From the cell containing the given text, extract its center point as (X, Y) coordinate. 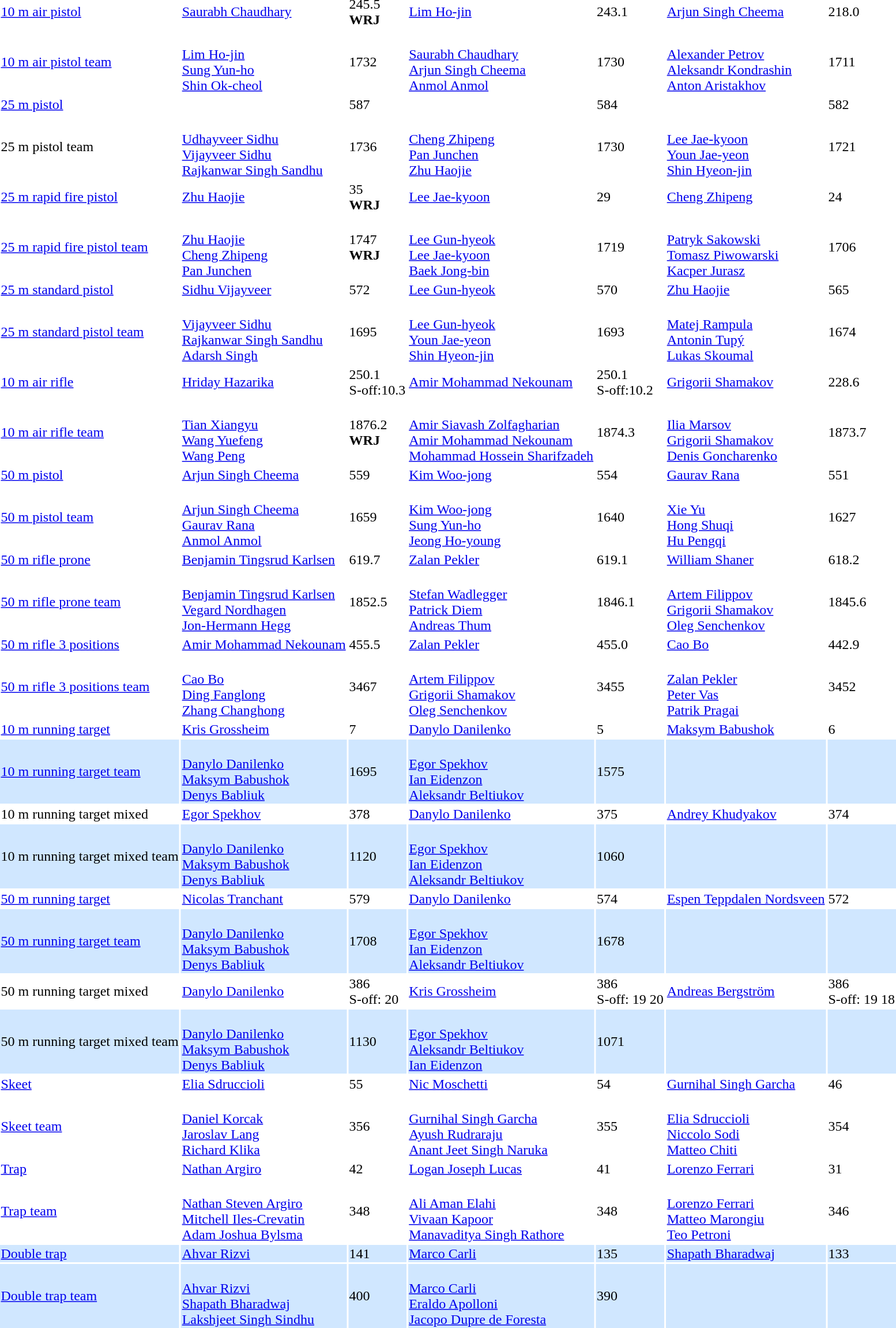
10 m air rifle team (90, 433)
1678 (631, 941)
250.1S-off:10.3 (377, 382)
1627 (861, 517)
Matej RampulaAntonin TupýLukas Skoumal (746, 332)
Trap team (90, 1211)
Alexander PetrovAleksandr KondrashinAnton Aristakhov (746, 62)
619.1 (631, 560)
Gurnihal Singh GarchaAyush RudrarajuAnant Jeet Singh Naruka (502, 1126)
10 m air pistol team (90, 62)
25 m rapid fire pistol team (90, 247)
Cao BoDing FanglongZhang Changhong (264, 686)
455.0 (631, 644)
574 (631, 899)
Lorenzo Ferrari (746, 1169)
46 (861, 1084)
Daniel KorcakJaroslav LangRichard Klika (264, 1126)
618.2 (861, 560)
559 (377, 475)
10 m running target (90, 729)
Ahvar Rizvi (264, 1254)
Lee Gun-hyeok (502, 290)
1071 (631, 1042)
54 (631, 1084)
Cheng ZhipengPan JunchenZhu Haojie (502, 147)
50 m rifle prone team (90, 602)
Stefan WadleggerPatrick DiemAndreas Thum (502, 602)
Zhu HaojieCheng ZhipengPan Junchen (264, 247)
Nic Moschetti (502, 1084)
Gaurav Rana (746, 475)
375 (631, 814)
Tian XiangyuWang YuefengWang Peng (264, 433)
565 (861, 290)
Nathan Steven ArgiroMitchell Iles-CrevatinAdam Joshua Bylsma (264, 1211)
250.1S-off:10.2 (631, 382)
Saurabh ChaudharyArjun Singh CheemaAnmol Anmol (502, 62)
455.5 (377, 644)
1736 (377, 147)
354 (861, 1126)
Egor Spekhov (264, 814)
50 m rifle 3 positions team (90, 686)
29 (631, 197)
5 (631, 729)
50 m running target mixed (90, 991)
400 (377, 1296)
619.7 (377, 560)
1719 (631, 247)
7 (377, 729)
Benjamin Tingsrud Karlsen (264, 560)
Cao Bo (746, 644)
551 (861, 475)
356 (377, 1126)
1874.3 (631, 433)
141 (377, 1254)
50 m running target (90, 899)
355 (631, 1126)
50 m pistol team (90, 517)
Hriday Hazarika (264, 382)
41 (631, 1169)
Skeet (90, 1084)
1721 (861, 147)
1873.7 (861, 433)
Egor SpekhovAleksandr BeltiukovIan Eidenzon (502, 1042)
25 m standard pistol (90, 290)
1876.2 WRJ (377, 433)
135 (631, 1254)
42 (377, 1169)
570 (631, 290)
Lorenzo FerrariMatteo MarongiuTeo Petroni (746, 1211)
Amir Siavash Zolfagharian Amir Mohammad NekounamMohammad Hossein Sharifzadeh (502, 433)
Udhayveer SidhuVijayveer SidhuRajkanwar Singh Sandhu (264, 147)
50 m running target mixed team (90, 1042)
25 m standard pistol team (90, 332)
10 m running target mixed (90, 814)
25 m pistol (90, 104)
William Shaner (746, 560)
390 (631, 1296)
1693 (631, 332)
386 S-off: 19 18 (861, 991)
554 (631, 475)
582 (861, 104)
1846.1 (631, 602)
1852.5 (377, 602)
Elia Sdruccioli (264, 1084)
Grigorii Shamakov (746, 382)
Lee Jae-kyoon (502, 197)
Lim Ho-jinSung Yun-hoShin Ok-cheol (264, 62)
Shapath Bharadwaj (746, 1254)
1732 (377, 62)
3467 (377, 686)
Lee Gun-hyeokYoun Jae-yeonShin Hyeon-jin (502, 332)
Double trap (90, 1254)
50 m pistol (90, 475)
31 (861, 1169)
346 (861, 1211)
Vijayveer SidhuRajkanwar Singh SandhuAdarsh Singh (264, 332)
1060 (631, 856)
1659 (377, 517)
Arjun Singh CheemaGaurav RanaAnmol Anmol (264, 517)
133 (861, 1254)
Kim Woo-jongSung Yun-hoJeong Ho-young (502, 517)
1640 (631, 517)
Zalan PeklerPeter VasPatrik Pragai (746, 686)
Lee Gun-hyeokLee Jae-kyoonBaek Jong-bin (502, 247)
Xie YuHong ShuqiHu Pengqi (746, 517)
Ilia MarsovGrigorii ShamakovDenis Goncharenko (746, 433)
55 (377, 1084)
Skeet team (90, 1126)
1845.6 (861, 602)
Ali Aman ElahiVivaan KapoorManavaditya Singh Rathore (502, 1211)
Logan Joseph Lucas (502, 1169)
1708 (377, 941)
50 m rifle prone (90, 560)
Ahvar RizviShapath BharadwajLakshjeet Singh Sindhu (264, 1296)
Arjun Singh Cheema (264, 475)
Sidhu Vijayveer (264, 290)
Double trap team (90, 1296)
10 m running target team (90, 772)
386 S-off: 20 (377, 991)
1747 WRJ (377, 247)
Trap (90, 1169)
Marco Carli (502, 1254)
35 WRJ (377, 197)
378 (377, 814)
Nicolas Tranchant (264, 899)
50 m rifle 3 positions (90, 644)
3452 (861, 686)
1575 (631, 772)
6 (861, 729)
3455 (631, 686)
Gurnihal Singh Garcha (746, 1084)
Kim Woo-jong (502, 475)
25 m pistol team (90, 147)
584 (631, 104)
Maksym Babushok (746, 729)
Benjamin Tingsrud KarlsenVegard NordhagenJon-Hermann Hegg (264, 602)
1120 (377, 856)
Cheng Zhipeng (746, 197)
386 S-off: 19 20 (631, 991)
Lee Jae-kyoonYoun Jae-yeonShin Hyeon-jin (746, 147)
228.6 (861, 382)
442.9 (861, 644)
1711 (861, 62)
Espen Teppdalen Nordsveen (746, 899)
587 (377, 104)
Marco CarliEraldo ApolloniJacopo Dupre de Foresta (502, 1296)
579 (377, 899)
374 (861, 814)
Andreas Bergström (746, 991)
50 m running target team (90, 941)
24 (861, 197)
Andrey Khudyakov (746, 814)
25 m rapid fire pistol (90, 197)
1674 (861, 332)
Elia SdruccioliNiccolo SodiMatteo Chiti (746, 1126)
10 m air rifle (90, 382)
Nathan Argiro (264, 1169)
1706 (861, 247)
1130 (377, 1042)
Patryk SakowskiTomasz PiwowarskiKacper Jurasz (746, 247)
10 m running target mixed team (90, 856)
